Search for the cell housing the specified text and yield its (x, y) center coordinate. 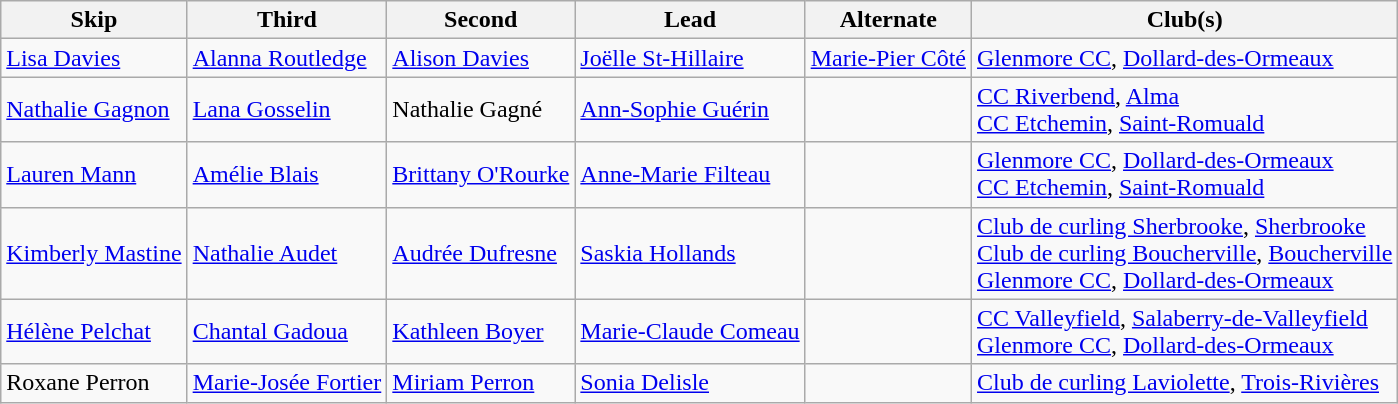
Amélie Blais (287, 174)
Sonia Delisle (690, 383)
Saskia Hollands (690, 253)
CC Valleyfield, Salaberry-de-Valleyfield Glenmore CC, Dollard-des-Ormeaux (1185, 332)
Audrée Dufresne (481, 253)
Nathalie Gagné (481, 110)
Chantal Gadoua (287, 332)
Lisa Davies (94, 58)
Roxane Perron (94, 383)
Club de curling Sherbrooke, Sherbrooke Club de curling Boucherville, Boucherville Glenmore CC, Dollard-des-Ormeaux (1185, 253)
Brittany O'Rourke (481, 174)
Third (287, 20)
Skip (94, 20)
Marie-Josée Fortier (287, 383)
Kathleen Boyer (481, 332)
Alternate (888, 20)
Lead (690, 20)
Nathalie Gagnon (94, 110)
Ann-Sophie Guérin (690, 110)
Lauren Mann (94, 174)
Glenmore CC, Dollard-des-Ormeaux CC Etchemin, Saint-Romuald (1185, 174)
Anne-Marie Filteau (690, 174)
Nathalie Audet (287, 253)
Alanna Routledge (287, 58)
Club(s) (1185, 20)
CC Riverbend, Alma CC Etchemin, Saint-Romuald (1185, 110)
Glenmore CC, Dollard-des-Ormeaux (1185, 58)
Lana Gosselin (287, 110)
Club de curling Laviolette, Trois-Rivières (1185, 383)
Kimberly Mastine (94, 253)
Alison Davies (481, 58)
Second (481, 20)
Hélène Pelchat (94, 332)
Miriam Perron (481, 383)
Marie-Pier Côté (888, 58)
Marie-Claude Comeau (690, 332)
Joëlle St-Hillaire (690, 58)
